For the text-containing cell, return its midpoint in [x, y] coordinate format. 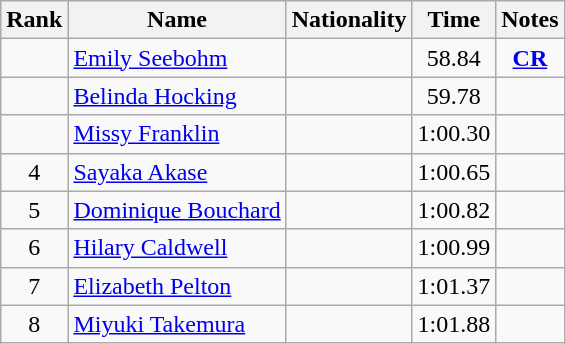
Rank [34, 20]
Missy Franklin [177, 134]
1:00.82 [454, 210]
1:00.99 [454, 248]
Emily Seebohm [177, 58]
1:00.65 [454, 172]
Notes [530, 20]
7 [34, 286]
CR [530, 58]
Dominique Bouchard [177, 210]
Time [454, 20]
8 [34, 324]
5 [34, 210]
59.78 [454, 96]
Belinda Hocking [177, 96]
1:01.88 [454, 324]
58.84 [454, 58]
4 [34, 172]
Miyuki Takemura [177, 324]
1:00.30 [454, 134]
Elizabeth Pelton [177, 286]
1:01.37 [454, 286]
6 [34, 248]
Hilary Caldwell [177, 248]
Name [177, 20]
Sayaka Akase [177, 172]
Nationality [349, 20]
